Determine the [X, Y] coordinate at the center of the cell enclosing the given text.  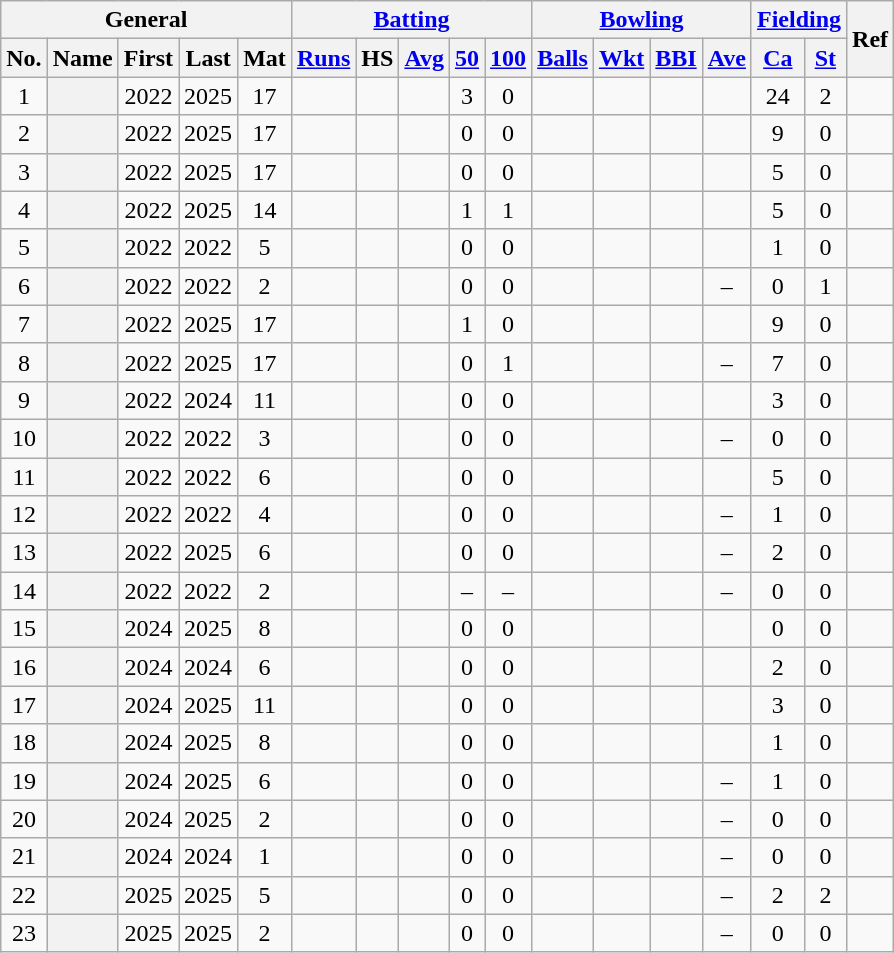
Mat [265, 58]
Bowling [642, 20]
No. [24, 58]
BBI [676, 58]
Avg [424, 58]
Fielding [798, 20]
20 [24, 819]
Ref [870, 39]
13 [24, 553]
First [148, 58]
Runs [323, 58]
Batting [411, 20]
HS [378, 58]
St [825, 58]
24 [778, 96]
16 [24, 667]
21 [24, 857]
Balls [563, 58]
19 [24, 781]
Wkt [621, 58]
50 [466, 58]
Ca [778, 58]
15 [24, 629]
100 [508, 58]
18 [24, 743]
Last [208, 58]
22 [24, 895]
General [146, 20]
Name [82, 58]
23 [24, 933]
Ave [726, 58]
10 [24, 438]
12 [24, 515]
